Return the [x, y] coordinate for the center point of the cell that contains the specified text.  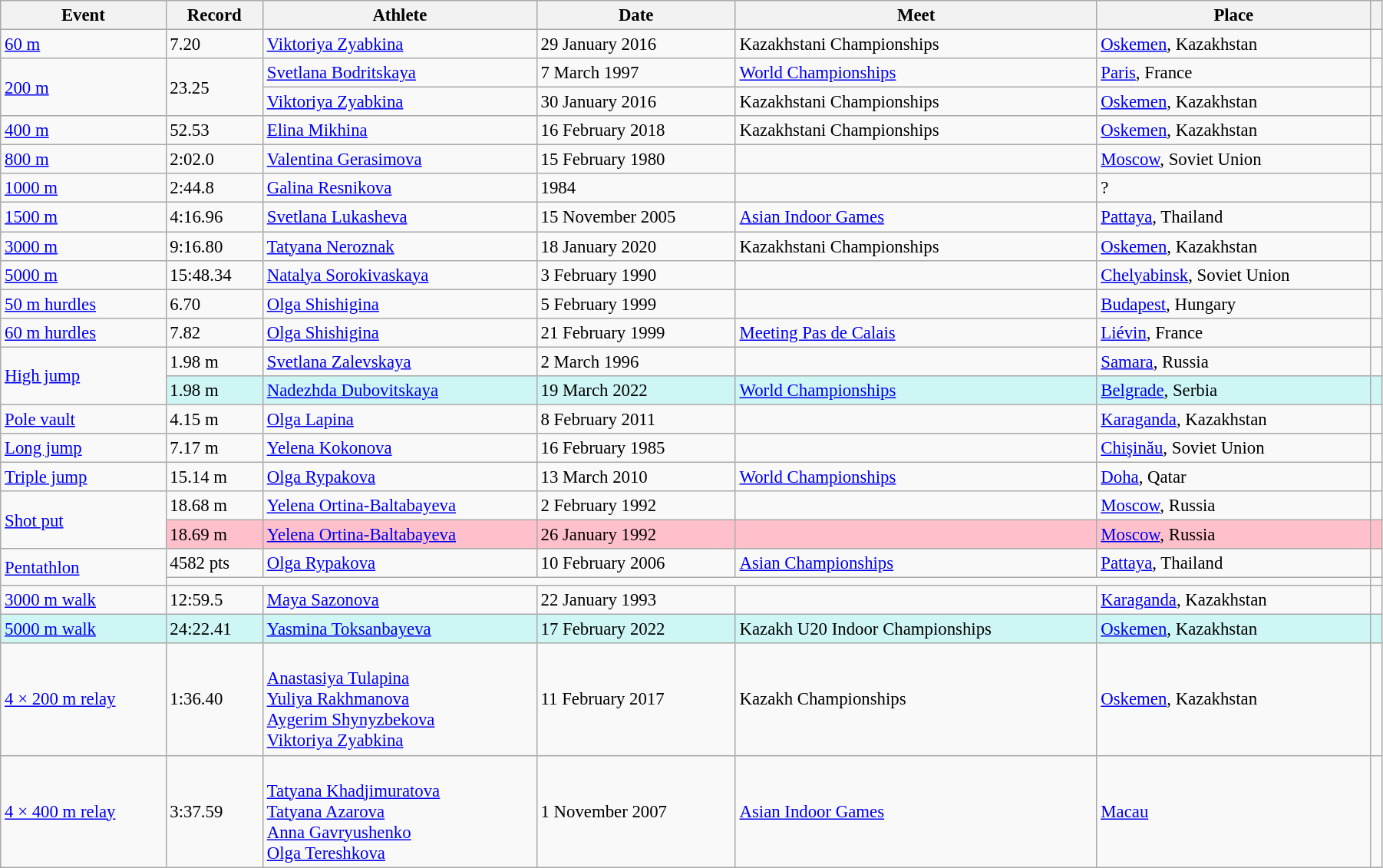
Place [1234, 15]
Maya Sazonova [399, 600]
18.68 m [214, 506]
Record [214, 15]
Doha, Qatar [1234, 477]
Budapest, Hungary [1234, 304]
Macau [1234, 811]
Olga Lapina [399, 419]
Event [83, 15]
60 m [83, 45]
52.53 [214, 130]
2:44.8 [214, 188]
5000 m walk [83, 629]
7.20 [214, 45]
Moscow, Soviet Union [1234, 160]
Galina Resnikova [399, 188]
13 March 2010 [635, 477]
1500 m [83, 217]
4.15 m [214, 419]
Pole vault [83, 419]
1 November 2007 [635, 811]
Meet [916, 15]
16 February 2018 [635, 130]
Paris, France [1234, 73]
Svetlana Zalevskaya [399, 361]
15 November 2005 [635, 217]
Athlete [399, 15]
4582 pts [214, 563]
Shot put [83, 520]
12:59.5 [214, 600]
Chişinău, Soviet Union [1234, 448]
Long jump [83, 448]
400 m [83, 130]
Natalya Sorokivaskaya [399, 275]
6.70 [214, 304]
11 February 2017 [635, 700]
High jump [83, 376]
26 January 1992 [635, 535]
30 January 2016 [635, 102]
Svetlana Lukasheva [399, 217]
Date [635, 15]
2 March 1996 [635, 361]
1984 [635, 188]
5 February 1999 [635, 304]
15.14 m [214, 477]
3000 m walk [83, 600]
? [1234, 188]
1:36.40 [214, 700]
Tatyana Neroznak [399, 246]
Kazakh U20 Indoor Championships [916, 629]
22 January 1993 [635, 600]
18.69 m [214, 535]
800 m [83, 160]
Valentina Gerasimova [399, 160]
Tatyana KhadjimuratovaTatyana AzarovaAnna GavryushenkoOlga Tereshkova [399, 811]
4 × 400 m relay [83, 811]
Elina Mikhina [399, 130]
Asian Championships [916, 563]
7.17 m [214, 448]
7.82 [214, 332]
Yasmina Toksanbayeva [399, 629]
15:48.34 [214, 275]
Anastasiya TulapinaYuliya RakhmanovaAygerim ShynyzbekovaViktoriya Zyabkina [399, 700]
Meeting Pas de Calais [916, 332]
Yelena Kokonova [399, 448]
Triple jump [83, 477]
8 February 2011 [635, 419]
4:16.96 [214, 217]
60 m hurdles [83, 332]
200 m [83, 87]
29 January 2016 [635, 45]
16 February 1985 [635, 448]
19 March 2022 [635, 391]
1000 m [83, 188]
3:37.59 [214, 811]
7 March 1997 [635, 73]
23.25 [214, 87]
Pentathlon [83, 567]
24:22.41 [214, 629]
Nadezhda Dubovitskaya [399, 391]
2:02.0 [214, 160]
15 February 1980 [635, 160]
4 × 200 m relay [83, 700]
3000 m [83, 246]
18 January 2020 [635, 246]
Liévin, France [1234, 332]
Belgrade, Serbia [1234, 391]
Kazakh Championships [916, 700]
50 m hurdles [83, 304]
Chelyabinsk, Soviet Union [1234, 275]
17 February 2022 [635, 629]
10 February 2006 [635, 563]
Samara, Russia [1234, 361]
2 February 1992 [635, 506]
9:16.80 [214, 246]
21 February 1999 [635, 332]
5000 m [83, 275]
Svetlana Bodritskaya [399, 73]
3 February 1990 [635, 275]
